Identify which cell holds the provided text, then report its (x, y) central coordinate. 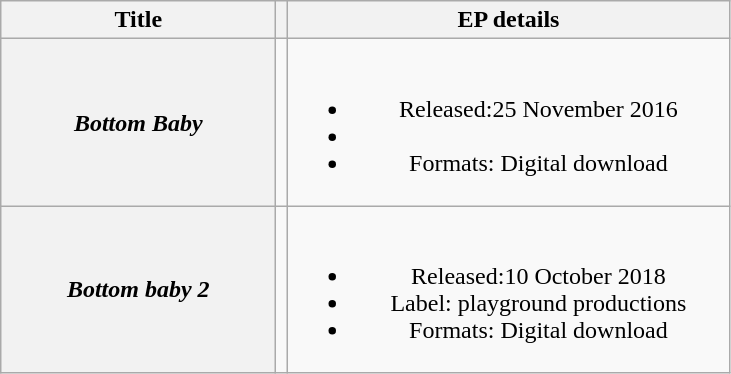
Bottom baby 2 (138, 290)
Released:10 October 2018Label: playground productionsFormats: Digital download (508, 290)
Title (138, 20)
Released:25 November 2016Formats: Digital download (508, 122)
Bottom Baby (138, 122)
EP details (508, 20)
